Find where the given text appears and provide that cell's center as (x, y) coordinate. 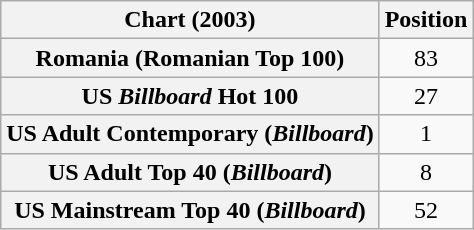
27 (426, 96)
US Mainstream Top 40 (Billboard) (190, 210)
1 (426, 134)
US Adult Contemporary (Billboard) (190, 134)
83 (426, 58)
Romania (Romanian Top 100) (190, 58)
Position (426, 20)
8 (426, 172)
US Adult Top 40 (Billboard) (190, 172)
US Billboard Hot 100 (190, 96)
52 (426, 210)
Chart (2003) (190, 20)
